Determine the [X, Y] coordinate at the center of the cell enclosing the given text.  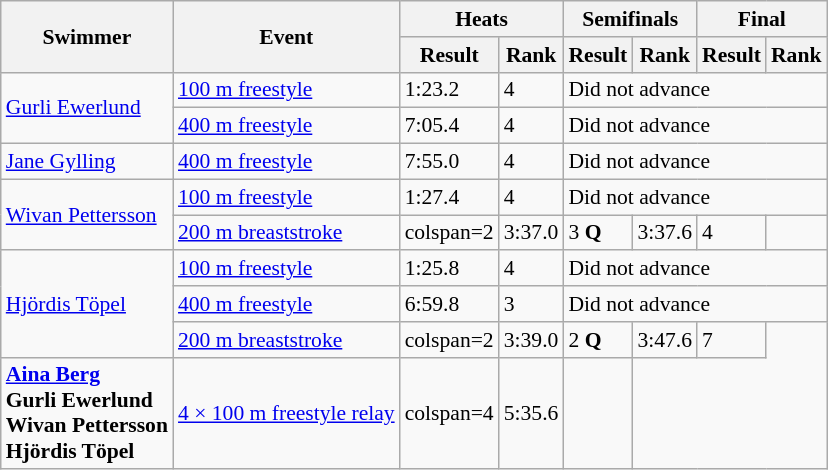
3:39.0 [532, 340]
3 Q [598, 233]
3:47.6 [664, 340]
3:37.6 [664, 233]
Wivan Pettersson [87, 214]
7:55.0 [450, 162]
1:23.2 [450, 90]
Final [762, 19]
3:37.0 [532, 233]
Gurli Ewerlund [87, 108]
5:35.6 [532, 413]
2 Q [598, 340]
Hjördis Töpel [87, 304]
Event [286, 36]
7:05.4 [450, 126]
Swimmer [87, 36]
3 [532, 304]
7 [732, 340]
colspan=4 [450, 413]
1:25.8 [450, 269]
Heats [482, 19]
4 × 100 m freestyle relay [286, 413]
1:27.4 [450, 197]
Jane Gylling [87, 162]
6:59.8 [450, 304]
Semifinals [630, 19]
Aina Berg Gurli Ewerlund Wivan Pettersson Hjördis Töpel [87, 413]
